Provide the (X, Y) coordinate of the cell's center where the given text is located.  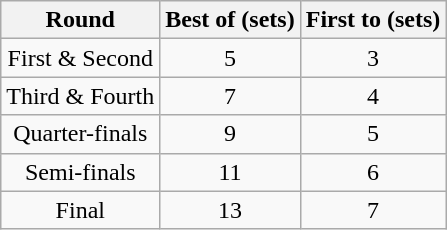
First to (sets) (373, 20)
Best of (sets) (230, 20)
6 (373, 172)
11 (230, 172)
Quarter-finals (80, 134)
4 (373, 96)
9 (230, 134)
3 (373, 58)
Round (80, 20)
13 (230, 210)
Final (80, 210)
First & Second (80, 58)
Semi-finals (80, 172)
Third & Fourth (80, 96)
